Return [x, y] of the center of cell containing provided text 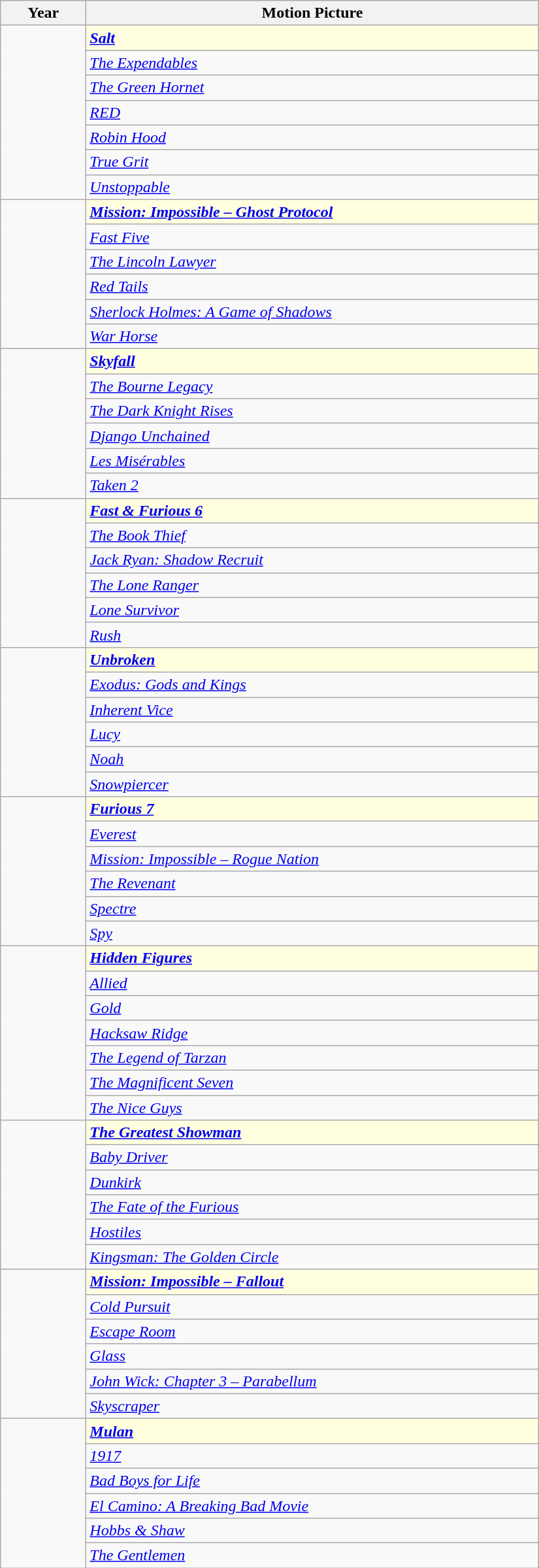
True Grit [312, 162]
Mulan [312, 1431]
Mission: Impossible – Ghost Protocol [312, 212]
Django Unchained [312, 436]
Motion Picture [312, 13]
The Lone Ranger [312, 585]
Year [43, 13]
Unstoppable [312, 187]
Hidden Figures [312, 958]
Mission: Impossible – Rogue Nation [312, 859]
The Dark Knight Rises [312, 411]
Lucy [312, 735]
The Nice Guys [312, 1108]
Hostiles [312, 1232]
Cold Pursuit [312, 1307]
Gold [312, 1008]
The Greatest Showman [312, 1133]
Jack Ryan: Shadow Recruit [312, 560]
1917 [312, 1456]
Sherlock Holmes: A Game of Shadows [312, 312]
Allied [312, 983]
The Lincoln Lawyer [312, 261]
The Green Hornet [312, 88]
Hobbs & Shaw [312, 1531]
Salt [312, 38]
Les Misérables [312, 461]
Hacksaw Ridge [312, 1033]
The Revenant [312, 884]
Glass [312, 1356]
Dunkirk [312, 1182]
RED [312, 112]
Skyfall [312, 361]
Bad Boys for Life [312, 1480]
Inherent Vice [312, 709]
Kingsman: The Golden Circle [312, 1257]
The Fate of the Furious [312, 1207]
The Book Thief [312, 535]
John Wick: Chapter 3 – Parabellum [312, 1381]
The Bourne Legacy [312, 386]
Spectre [312, 909]
Fast & Furious 6 [312, 510]
Exodus: Gods and Kings [312, 684]
War Horse [312, 337]
The Legend of Tarzan [312, 1058]
Skyscraper [312, 1406]
The Expendables [312, 63]
Robin Hood [312, 137]
Lone Survivor [312, 610]
Escape Room [312, 1331]
The Magnificent Seven [312, 1082]
The Gentlemen [312, 1556]
Noah [312, 759]
Snowpiercer [312, 784]
Fast Five [312, 237]
Unbroken [312, 659]
Rush [312, 635]
Spy [312, 933]
El Camino: A Breaking Bad Movie [312, 1505]
Baby Driver [312, 1158]
Red Tails [312, 286]
Taken 2 [312, 486]
Everest [312, 834]
Mission: Impossible – Fallout [312, 1282]
Furious 7 [312, 809]
